Locate the cell with the specified text and output its (x, y) center coordinate. 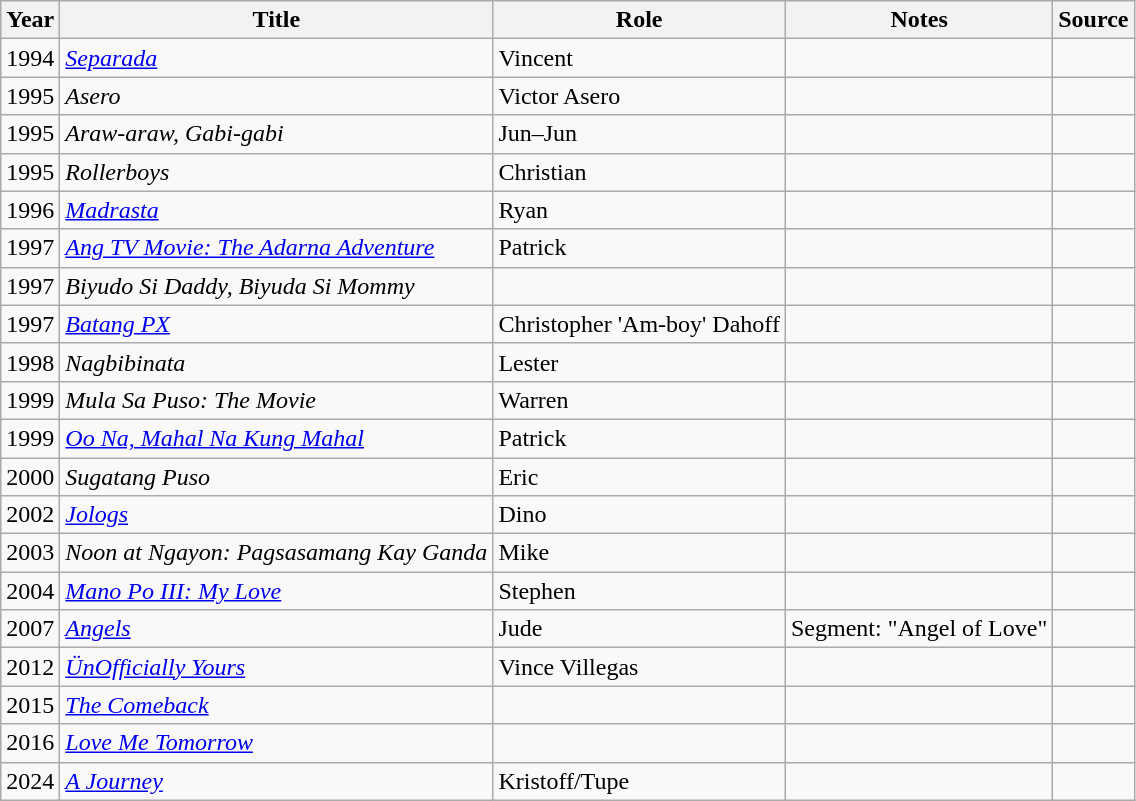
1998 (30, 362)
2024 (30, 781)
Victor Asero (640, 96)
Warren (640, 400)
Mula Sa Puso: The Movie (276, 400)
Nagbibinata (276, 362)
Notes (918, 20)
A Journey (276, 781)
Oo Na, Mahal Na Kung Mahal (276, 438)
2007 (30, 629)
Ryan (640, 210)
Jude (640, 629)
2016 (30, 743)
Madrasta (276, 210)
Kristoff/Tupe (640, 781)
Eric (640, 477)
Vince Villegas (640, 667)
Ang TV Movie: The Adarna Adventure (276, 248)
Biyudo Si Daddy, Biyuda Si Mommy (276, 286)
Jologs (276, 515)
Love Me Tomorrow (276, 743)
Source (1094, 20)
Christopher 'Am-boy' Dahoff (640, 324)
Sugatang Puso (276, 477)
Christian (640, 172)
Stephen (640, 591)
Separada (276, 58)
The Comeback (276, 705)
Segment: "Angel of Love" (918, 629)
Angels (276, 629)
ÜnOfficially Yours (276, 667)
2000 (30, 477)
1996 (30, 210)
2003 (30, 553)
Asero (276, 96)
Dino (640, 515)
Mano Po III: My Love (276, 591)
2004 (30, 591)
Role (640, 20)
Mike (640, 553)
Jun–Jun (640, 134)
Rollerboys (276, 172)
2002 (30, 515)
Noon at Ngayon: Pagsasamang Kay Ganda (276, 553)
1994 (30, 58)
Lester (640, 362)
Araw-araw, Gabi-gabi (276, 134)
2012 (30, 667)
Vincent (640, 58)
Year (30, 20)
Title (276, 20)
2015 (30, 705)
Batang PX (276, 324)
